Search for the cell housing the specified text and yield its (x, y) center coordinate. 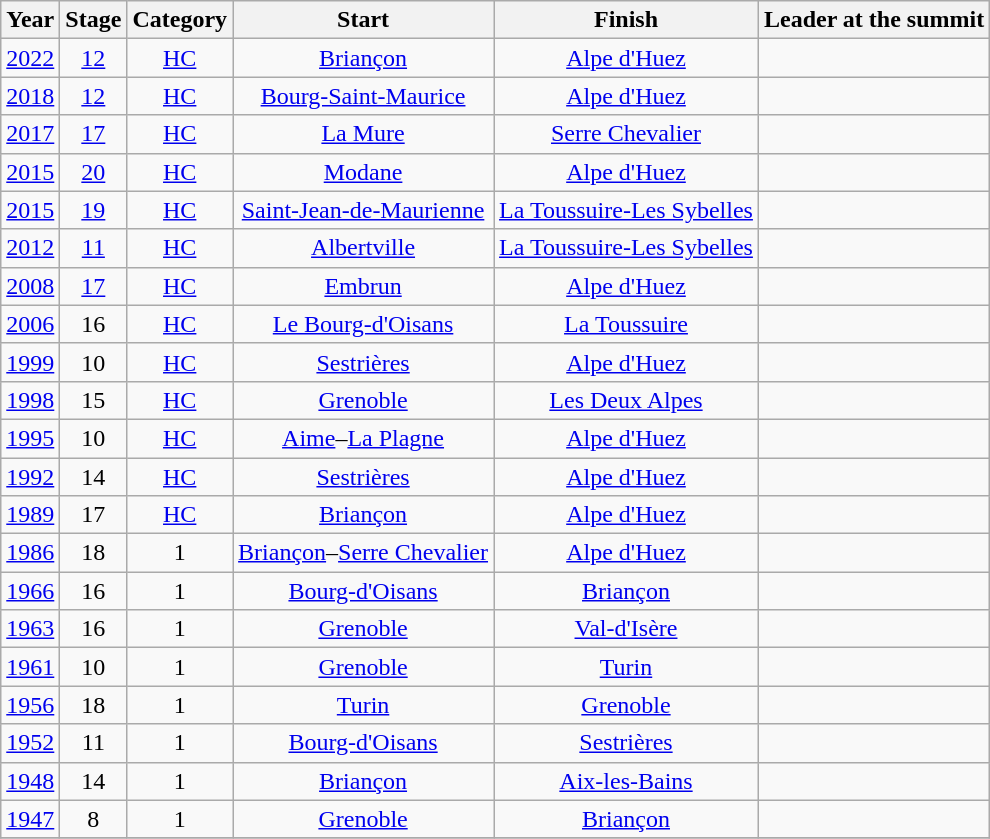
15 (94, 400)
2022 (30, 58)
Embrun (364, 286)
Briançon–Serre Chevalier (364, 553)
Stage (94, 20)
2008 (30, 286)
1989 (30, 515)
La Mure (364, 134)
Leader at the summit (874, 20)
1956 (30, 705)
1995 (30, 438)
Aime–La Plagne (364, 438)
2017 (30, 134)
1998 (30, 400)
1961 (30, 667)
2006 (30, 324)
1963 (30, 629)
Les Deux Alpes (626, 400)
1986 (30, 553)
Serre Chevalier (626, 134)
Val-d'Isère (626, 629)
Le Bourg-d'Oisans (364, 324)
2012 (30, 248)
Category (180, 20)
1999 (30, 362)
Year (30, 20)
Bourg-Saint-Maurice (364, 96)
Finish (626, 20)
1948 (30, 781)
20 (94, 172)
Modane (364, 172)
Saint-Jean-de-Maurienne (364, 210)
Albertville (364, 248)
La Toussuire (626, 324)
Start (364, 20)
2018 (30, 96)
1947 (30, 819)
1992 (30, 477)
1966 (30, 591)
19 (94, 210)
Aix-les-Bains (626, 781)
1952 (30, 743)
8 (94, 819)
